Output the (x, y) coordinate of the center of the cell containing the given text.  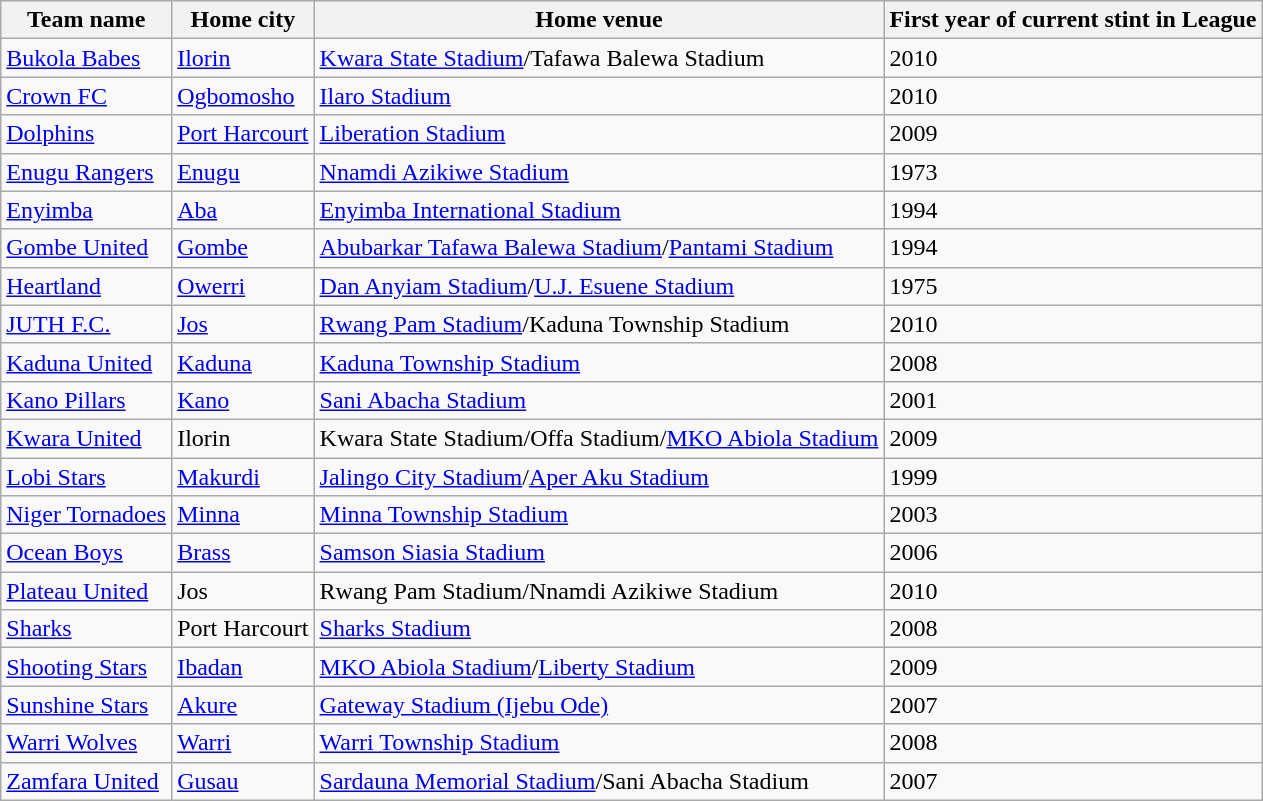
Kaduna United (86, 362)
Kano Pillars (86, 400)
Jalingo City Stadium/Aper Aku Stadium (599, 477)
Sunshine Stars (86, 705)
Abubarkar Tafawa Balewa Stadium/Pantami Stadium (599, 248)
Akure (243, 705)
Ilaro Stadium (599, 96)
Brass (243, 553)
Plateau United (86, 591)
Sardauna Memorial Stadium/Sani Abacha Stadium (599, 781)
2006 (1073, 553)
Dolphins (86, 134)
Owerri (243, 286)
Enyimba (86, 210)
Liberation Stadium (599, 134)
Minna Township Stadium (599, 515)
Sani Abacha Stadium (599, 400)
Kwara State Stadium/Tafawa Balewa Stadium (599, 58)
Warri Wolves (86, 743)
1975 (1073, 286)
Kaduna (243, 362)
Ocean Boys (86, 553)
Rwang Pam Stadium/Nnamdi Azikiwe Stadium (599, 591)
1973 (1073, 172)
Rwang Pam Stadium/Kaduna Township Stadium (599, 324)
Enyimba International Stadium (599, 210)
Kano (243, 400)
Minna (243, 515)
2001 (1073, 400)
Nnamdi Azikiwe Stadium (599, 172)
Sharks (86, 629)
Crown FC (86, 96)
Gateway Stadium (Ijebu Ode) (599, 705)
Makurdi (243, 477)
Home city (243, 20)
Dan Anyiam Stadium/U.J. Esuene Stadium (599, 286)
Sharks Stadium (599, 629)
1999 (1073, 477)
Samson Siasia Stadium (599, 553)
JUTH F.C. (86, 324)
Ogbomosho (243, 96)
Kaduna Township Stadium (599, 362)
Gombe (243, 248)
Aba (243, 210)
2003 (1073, 515)
Lobi Stars (86, 477)
First year of current stint in League (1073, 20)
Warri Township Stadium (599, 743)
Bukola Babes (86, 58)
Zamfara United (86, 781)
Shooting Stars (86, 667)
Ibadan (243, 667)
Kwara United (86, 438)
MKO Abiola Stadium/Liberty Stadium (599, 667)
Heartland (86, 286)
Enugu Rangers (86, 172)
Enugu (243, 172)
Gombe United (86, 248)
Team name (86, 20)
Home venue (599, 20)
Gusau (243, 781)
Niger Tornadoes (86, 515)
Kwara State Stadium/Offa Stadium/MKO Abiola Stadium (599, 438)
Warri (243, 743)
